Scan for the cell matching the given text and deliver its [x, y] coordinate at center. 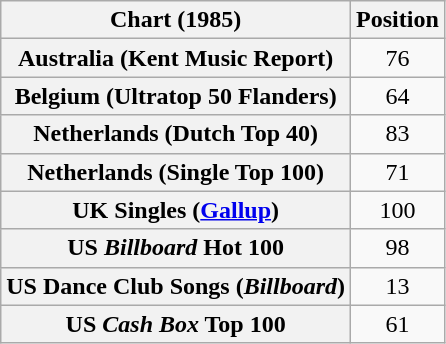
Position [398, 20]
US Billboard Hot 100 [176, 248]
13 [398, 286]
Australia (Kent Music Report) [176, 58]
US Dance Club Songs (Billboard) [176, 286]
83 [398, 134]
71 [398, 172]
Netherlands (Dutch Top 40) [176, 134]
Netherlands (Single Top 100) [176, 172]
UK Singles (Gallup) [176, 210]
98 [398, 248]
Chart (1985) [176, 20]
61 [398, 324]
Belgium (Ultratop 50 Flanders) [176, 96]
64 [398, 96]
US Cash Box Top 100 [176, 324]
100 [398, 210]
76 [398, 58]
